Return (X, Y) of the center of cell containing provided text 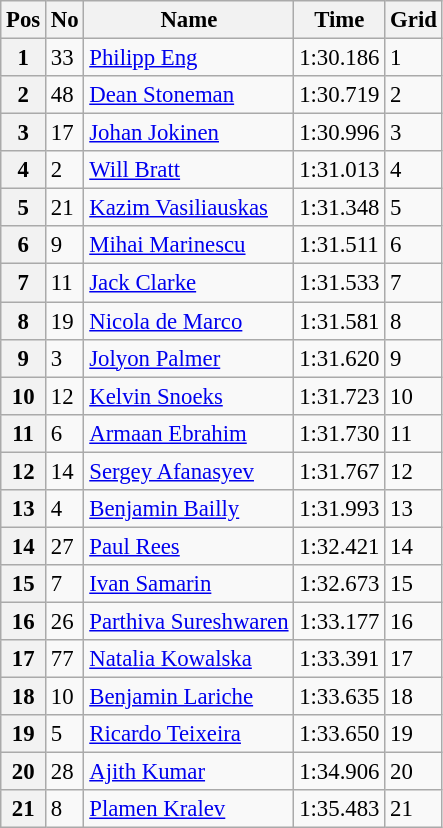
1:31.767 (340, 471)
1:33.391 (340, 659)
1:31.348 (340, 208)
1:33.177 (340, 621)
1:31.511 (340, 245)
Sergey Afanasyev (189, 471)
Benjamin Lariche (189, 697)
1:30.719 (340, 95)
Mihai Marinescu (189, 245)
1:31.723 (340, 396)
1:32.421 (340, 546)
Jack Clarke (189, 283)
Will Bratt (189, 170)
Kelvin Snoeks (189, 396)
1:30.186 (340, 58)
1:34.906 (340, 772)
Nicola de Marco (189, 321)
26 (65, 621)
No (65, 20)
Ivan Samarin (189, 584)
Dean Stoneman (189, 95)
1:32.673 (340, 584)
1:33.635 (340, 697)
48 (65, 95)
Kazim Vasiliauskas (189, 208)
Ajith Kumar (189, 772)
1:31.581 (340, 321)
33 (65, 58)
1:33.650 (340, 734)
Benjamin Bailly (189, 509)
Name (189, 20)
Plamen Kralev (189, 809)
Natalia Kowalska (189, 659)
1:31.620 (340, 358)
Paul Rees (189, 546)
Parthiva Sureshwaren (189, 621)
Time (340, 20)
1:30.996 (340, 133)
77 (65, 659)
Pos (24, 20)
1:31.013 (340, 170)
1:31.730 (340, 433)
1:31.993 (340, 509)
Jolyon Palmer (189, 358)
Johan Jokinen (189, 133)
27 (65, 546)
1:31.533 (340, 283)
1:35.483 (340, 809)
Philipp Eng (189, 58)
Ricardo Teixeira (189, 734)
28 (65, 772)
Grid (414, 20)
Armaan Ebrahim (189, 433)
